Scan for the cell matching the given text and deliver its [X, Y] coordinate at center. 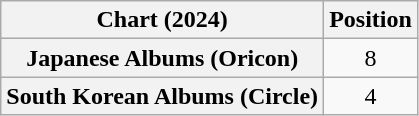
Japanese Albums (Oricon) [162, 58]
South Korean Albums (Circle) [162, 96]
8 [371, 58]
4 [371, 96]
Chart (2024) [162, 20]
Position [371, 20]
